For the text-containing cell, return its midpoint in (x, y) coordinate format. 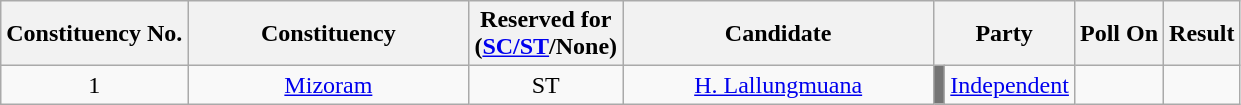
Poll On (1118, 34)
Constituency (328, 34)
H. Lallungmuana (778, 85)
ST (546, 85)
Independent (1010, 85)
Candidate (778, 34)
1 (94, 85)
Mizoram (328, 85)
Party (1004, 34)
Constituency No. (94, 34)
Result (1202, 34)
Reserved for(SC/ST/None) (546, 34)
